From the cell containing the given text, extract its center point as (X, Y) coordinate. 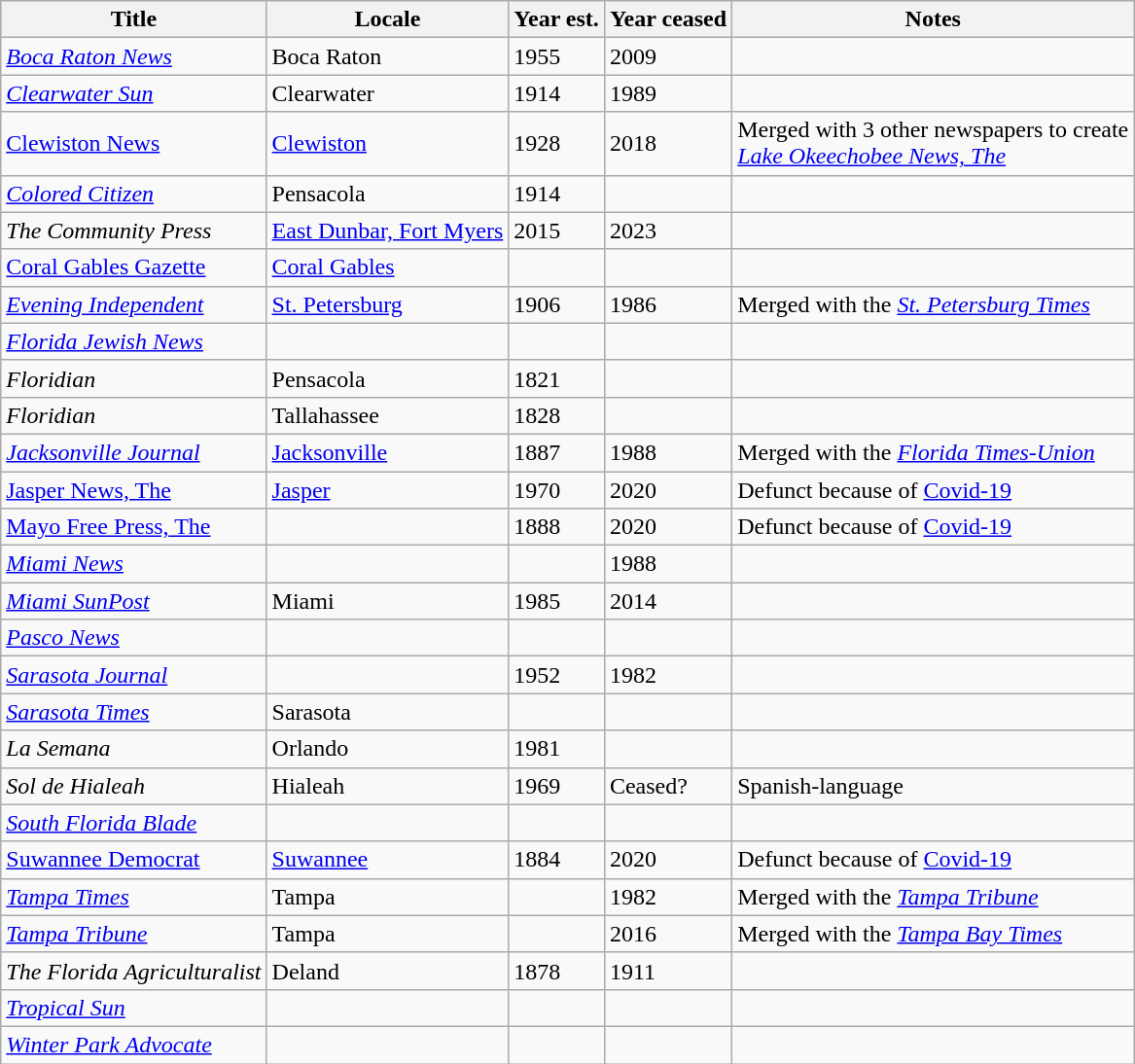
1828 (556, 415)
Sarasota (387, 712)
Merged with the St. Petersburg Times (934, 304)
Clewiston News (134, 144)
Miami SunPost (134, 601)
Year ceased (667, 19)
1878 (556, 971)
2016 (667, 934)
1955 (556, 56)
1952 (556, 675)
2015 (556, 231)
1986 (667, 304)
South Florida Blade (134, 823)
Spanish-language (934, 786)
Sarasota Journal (134, 675)
East Dunbar, Fort Myers (387, 231)
2023 (667, 231)
Orlando (387, 749)
The Florida Agriculturalist (134, 971)
Locale (387, 19)
Suwannee Democrat (134, 860)
Colored Citizen (134, 194)
2014 (667, 601)
La Semana (134, 749)
Merged with the Tampa Bay Times (934, 934)
Clearwater Sun (134, 93)
Clewiston (387, 144)
Year est. (556, 19)
Coral Gables (387, 267)
1989 (667, 93)
Ceased? (667, 786)
Evening Independent (134, 304)
1911 (667, 971)
Boca Raton (387, 56)
1906 (556, 304)
Tampa Times (134, 897)
1888 (556, 527)
Tampa Tribune (134, 934)
1969 (556, 786)
Miami News (134, 564)
Sol de Hialeah (134, 786)
2018 (667, 144)
Deland (387, 971)
Tropical Sun (134, 1008)
Tallahassee (387, 415)
1928 (556, 144)
Notes (934, 19)
Merged with 3 other newspapers to createLake Okeechobee News, The (934, 144)
Jacksonville (387, 452)
Merged with the Florida Times-Union (934, 452)
Boca Raton News (134, 56)
The Community Press (134, 231)
1887 (556, 452)
Clearwater (387, 93)
Sarasota Times (134, 712)
2009 (667, 56)
1981 (556, 749)
Florida Jewish News (134, 341)
1884 (556, 860)
Miami (387, 601)
Jasper News, The (134, 489)
Winter Park Advocate (134, 1045)
Coral Gables Gazette (134, 267)
Jacksonville Journal (134, 452)
Title (134, 19)
Pasco News (134, 638)
Hialeah (387, 786)
1970 (556, 489)
1985 (556, 601)
Jasper (387, 489)
Mayo Free Press, The (134, 527)
1821 (556, 378)
St. Petersburg (387, 304)
Suwannee (387, 860)
Merged with the Tampa Tribune (934, 897)
